Identify which cell holds the provided text, then report its [X, Y] central coordinate. 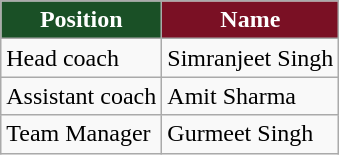
Gurmeet Singh [250, 134]
Head coach [82, 58]
Amit Sharma [250, 96]
Name [250, 20]
Simranjeet Singh [250, 58]
Assistant coach [82, 96]
Position [82, 20]
Team Manager [82, 134]
